Find where the given text appears and provide that cell's center as [X, Y] coordinate. 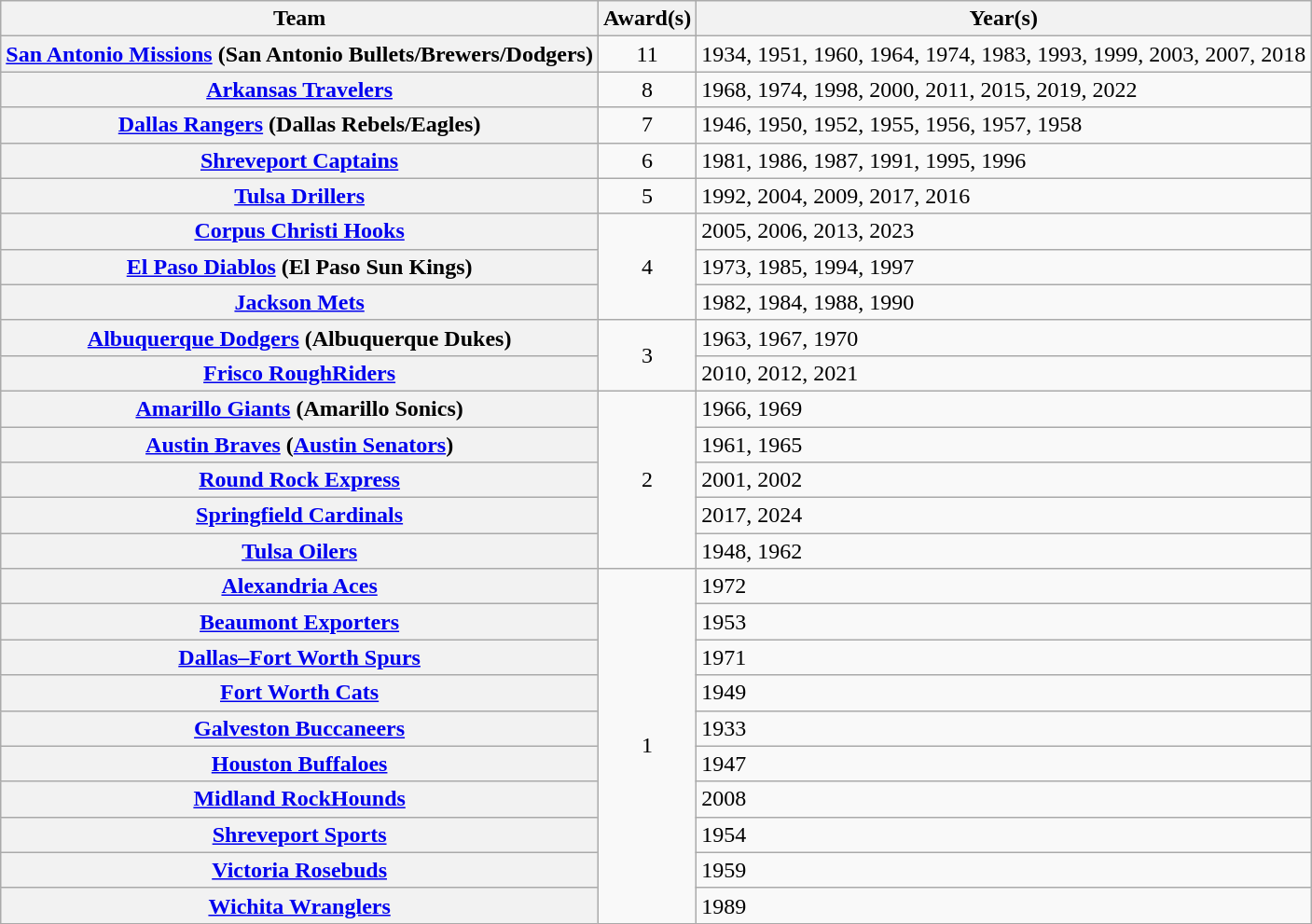
3 [647, 355]
Galveston Buccaneers [300, 728]
1 [647, 746]
Amarillo Giants (Amarillo Sonics) [300, 408]
El Paso Diablos (El Paso Sun Kings) [300, 267]
1959 [1003, 870]
8 [647, 90]
Dallas Rangers (Dallas Rebels/Eagles) [300, 125]
2 [647, 479]
Houston Buffaloes [300, 764]
Dallas–Fort Worth Spurs [300, 657]
1954 [1003, 834]
Award(s) [647, 19]
1992, 2004, 2009, 2017, 2016 [1003, 196]
5 [647, 196]
Beaumont Exporters [300, 622]
Year(s) [1003, 19]
1981, 1986, 1987, 1991, 1995, 1996 [1003, 160]
4 [647, 267]
Tulsa Oilers [300, 551]
Fort Worth Cats [300, 693]
2017, 2024 [1003, 516]
2010, 2012, 2021 [1003, 373]
1948, 1962 [1003, 551]
2001, 2002 [1003, 480]
San Antonio Missions (San Antonio Bullets/Brewers/Dodgers) [300, 54]
Springfield Cardinals [300, 516]
1982, 1984, 1988, 1990 [1003, 302]
1968, 1974, 1998, 2000, 2011, 2015, 2019, 2022 [1003, 90]
Alexandria Aces [300, 586]
1961, 1965 [1003, 445]
1947 [1003, 764]
1963, 1967, 1970 [1003, 338]
11 [647, 54]
Albuquerque Dodgers (Albuquerque Dukes) [300, 338]
Shreveport Captains [300, 160]
6 [647, 160]
2008 [1003, 799]
1971 [1003, 657]
1953 [1003, 622]
Wichita Wranglers [300, 905]
Austin Braves (Austin Senators) [300, 445]
1933 [1003, 728]
Round Rock Express [300, 480]
1989 [1003, 905]
Shreveport Sports [300, 834]
1946, 1950, 1952, 1955, 1956, 1957, 1958 [1003, 125]
1972 [1003, 586]
1973, 1985, 1994, 1997 [1003, 267]
Victoria Rosebuds [300, 870]
Arkansas Travelers [300, 90]
2005, 2006, 2013, 2023 [1003, 231]
Frisco RoughRiders [300, 373]
Jackson Mets [300, 302]
1949 [1003, 693]
1934, 1951, 1960, 1964, 1974, 1983, 1993, 1999, 2003, 2007, 2018 [1003, 54]
7 [647, 125]
Midland RockHounds [300, 799]
1966, 1969 [1003, 408]
Team [300, 19]
Tulsa Drillers [300, 196]
Corpus Christi Hooks [300, 231]
